Identify which cell holds the provided text, then report its (x, y) central coordinate. 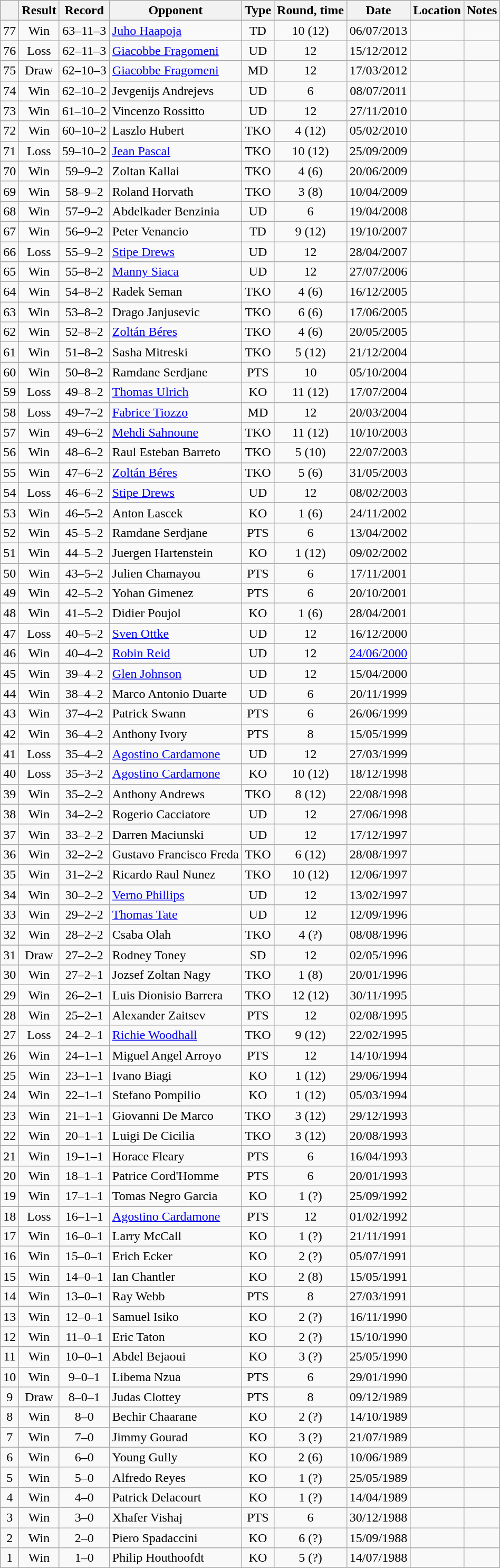
2 (6) (311, 1457)
42–5–2 (84, 593)
Drago Janjusevic (175, 312)
3 (8) (311, 191)
Csaba Olah (175, 935)
53 (9, 513)
44 (9, 694)
49 (9, 593)
42 (9, 734)
Patrick Delacourt (175, 1497)
Xhafer Vishaj (175, 1517)
55–8–2 (84, 272)
32 (9, 935)
15–0–1 (84, 1257)
62 (9, 332)
34–2–2 (84, 814)
29 (9, 995)
Samuel Isiko (175, 1317)
46–6–2 (84, 493)
47–6–2 (84, 473)
27 (9, 1035)
64 (9, 292)
19–1–1 (84, 1156)
51 (9, 553)
75 (9, 71)
Luis Dionisio Barrera (175, 995)
09/02/2002 (378, 553)
26/06/1999 (378, 714)
44–5–2 (84, 553)
66 (9, 252)
40 (9, 774)
Bechir Chaarane (175, 1417)
59 (9, 392)
62–11–3 (84, 51)
10–0–1 (84, 1357)
17/11/2001 (378, 573)
22/08/1998 (378, 794)
27/06/1998 (378, 814)
Tomas Negro Garcia (175, 1196)
Verno Phillips (175, 895)
5 (10) (311, 452)
25/05/1990 (378, 1357)
4 (?) (311, 935)
36 (9, 854)
Richie Woodhall (175, 1035)
12–0–1 (84, 1317)
21/12/2004 (378, 352)
Larry McCall (175, 1236)
33 (9, 915)
33–2–2 (84, 834)
10/10/2003 (378, 432)
61 (9, 352)
Notes (482, 11)
56 (9, 452)
Jimmy Gourad (175, 1437)
09/12/1989 (378, 1397)
Ricardo Raul Nunez (175, 874)
Libema Nzua (175, 1377)
15/12/2012 (378, 51)
20/08/1993 (378, 1136)
Miguel Angel Arroyo (175, 1055)
27/07/2006 (378, 272)
54–8–2 (84, 292)
62–10–3 (84, 71)
52 (9, 533)
21 (9, 1156)
5–0 (84, 1477)
Alfredo Reyes (175, 1477)
13/04/2002 (378, 533)
18/12/1998 (378, 774)
57–9–2 (84, 211)
02/05/1996 (378, 955)
8 (12) (311, 794)
SD (257, 955)
77 (9, 31)
2–0 (84, 1538)
16–0–1 (84, 1236)
21/07/1989 (378, 1437)
20/05/2005 (378, 332)
15 (9, 1277)
63–11–3 (84, 31)
17/06/2005 (378, 312)
55–9–2 (84, 252)
73 (9, 111)
58 (9, 412)
70 (9, 171)
Stefano Pompilio (175, 1095)
15/04/2000 (378, 674)
Abdelkader Benzinia (175, 211)
49–8–2 (84, 392)
Jean Pascal (175, 151)
24–2–1 (84, 1035)
14/10/1994 (378, 1055)
47 (9, 634)
65 (9, 272)
9 (9, 1397)
71 (9, 151)
61–10–2 (84, 111)
34 (9, 895)
3–0 (84, 1517)
4–0 (84, 1497)
25/09/1992 (378, 1196)
19 (9, 1196)
Thomas Ulrich (175, 392)
Erich Ecker (175, 1257)
15/09/1988 (378, 1538)
50–8–2 (84, 372)
16 (9, 1257)
Luigi De Cicilia (175, 1136)
Alexander Zaitsev (175, 1015)
5 (12) (311, 352)
16–1–1 (84, 1216)
6 (?) (311, 1538)
23 (9, 1116)
Darren Maciunski (175, 834)
24–1–1 (84, 1055)
26–2–1 (84, 995)
16/12/2000 (378, 634)
16/04/1993 (378, 1156)
10/06/1989 (378, 1457)
10/04/2009 (378, 191)
29/06/1994 (378, 1075)
4 (12) (311, 131)
36–4–2 (84, 734)
Raul Esteban Barreto (175, 452)
Rodney Toney (175, 955)
14/04/1989 (378, 1497)
39–4–2 (84, 674)
17 (9, 1236)
24 (9, 1095)
15/05/1999 (378, 734)
27–2–1 (84, 975)
69 (9, 191)
6 (6) (311, 312)
12 (12) (311, 995)
25–2–1 (84, 1015)
30/12/1988 (378, 1517)
13/02/1997 (378, 895)
22/07/2003 (378, 452)
20–1–1 (84, 1136)
49–6–2 (84, 432)
3 (9, 1517)
12/09/1996 (378, 915)
55 (9, 473)
Sven Ottke (175, 634)
16/12/2005 (378, 292)
51–8–2 (84, 352)
31–2–2 (84, 874)
06/07/2013 (378, 31)
Robin Reid (175, 654)
25/09/2009 (378, 151)
38 (9, 814)
Jevgenijs Andrejevs (175, 91)
Young Gully (175, 1457)
12/06/1997 (378, 874)
Type (257, 11)
8–0–1 (84, 1397)
05/07/1991 (378, 1257)
50 (9, 573)
45–5–2 (84, 533)
62–10–2 (84, 91)
30–2–2 (84, 895)
15/10/1990 (378, 1337)
17–1–1 (84, 1196)
Rogerio Cacciatore (175, 814)
37–4–2 (84, 714)
Vincenzo Rossitto (175, 111)
63 (9, 312)
19/04/2008 (378, 211)
27/11/2010 (378, 111)
Zoltan Kallai (175, 171)
29–2–2 (84, 915)
05/02/2010 (378, 131)
19/10/2007 (378, 231)
08/02/2003 (378, 493)
53–8–2 (84, 312)
35–4–2 (84, 754)
39 (9, 794)
Juho Haapoja (175, 31)
30 (9, 975)
Julien Chamayou (175, 573)
57 (9, 432)
52–8–2 (84, 332)
Jozsef Zoltan Nagy (175, 975)
Ian Chantler (175, 1277)
11–0–1 (84, 1337)
20 (9, 1176)
41 (9, 754)
58–9–2 (84, 191)
Anton Lascek (175, 513)
38–4–2 (84, 694)
76 (9, 51)
Gustavo Francisco Freda (175, 854)
Roland Horvath (175, 191)
41–5–2 (84, 613)
Anthony Andrews (175, 794)
13–0–1 (84, 1297)
20/01/1996 (378, 975)
31 (9, 955)
43–5–2 (84, 573)
22–1–1 (84, 1095)
8–0 (84, 1417)
13 (9, 1317)
Date (378, 11)
5 (6) (311, 473)
27–2–2 (84, 955)
Giovanni De Marco (175, 1116)
28/08/1997 (378, 854)
18–1–1 (84, 1176)
Glen Johnson (175, 674)
Result (39, 11)
16/11/1990 (378, 1317)
28/04/2007 (378, 252)
05/10/2004 (378, 372)
Patrice Cord'Homme (175, 1176)
24/11/2002 (378, 513)
Ray Webb (175, 1297)
54 (9, 493)
29/12/1993 (378, 1116)
Sasha Mitreski (175, 352)
Opponent (175, 11)
14/10/1989 (378, 1417)
20/06/2009 (378, 171)
60 (9, 372)
17/03/2012 (378, 71)
01/02/1992 (378, 1216)
46 (9, 654)
Piero Spadaccini (175, 1538)
05/03/1994 (378, 1095)
25/05/1989 (378, 1477)
17/07/2004 (378, 392)
29/01/1990 (378, 1377)
Patrick Swann (175, 714)
Thomas Tate (175, 915)
Ivano Biagi (175, 1075)
43 (9, 714)
48–6–2 (84, 452)
17/12/1997 (378, 834)
2 (8) (311, 1277)
6–0 (84, 1457)
21–1–1 (84, 1116)
14–0–1 (84, 1277)
1 (8) (311, 975)
Horace Fleary (175, 1156)
5 (9, 1477)
46–5–2 (84, 513)
49–7–2 (84, 412)
1 (9, 1558)
72 (9, 131)
22 (9, 1136)
Mehdi Sahnoune (175, 432)
68 (9, 211)
6 (12) (311, 854)
Laszlo Hubert (175, 131)
56–9–2 (84, 231)
20/03/2004 (378, 412)
08/08/1996 (378, 935)
Manny Siaca (175, 272)
22/02/1995 (378, 1035)
Judas Clottey (175, 1397)
Juergen Hartenstein (175, 553)
2 (9, 1538)
18 (9, 1216)
20/01/1993 (378, 1176)
5 (?) (311, 1558)
30/11/1995 (378, 995)
Marco Antonio Duarte (175, 694)
28 (9, 1015)
35–2–2 (84, 794)
02/08/1995 (378, 1015)
26 (9, 1055)
Yohan Gimenez (175, 593)
Location (437, 11)
28–2–2 (84, 935)
Eric Taton (175, 1337)
48 (9, 613)
21/11/1991 (378, 1236)
08/07/2011 (378, 91)
Abdel Bejaoui (175, 1357)
27/03/1991 (378, 1297)
1–0 (84, 1558)
Radek Seman (175, 292)
7–0 (84, 1437)
59–10–2 (84, 151)
28/04/2001 (378, 613)
45 (9, 674)
31/05/2003 (378, 473)
9–0–1 (84, 1377)
74 (9, 91)
15/05/1991 (378, 1277)
24/06/2000 (378, 654)
37 (9, 834)
Philip Houthoofdt (175, 1558)
25 (9, 1075)
14 (9, 1297)
20/11/1999 (378, 694)
Round, time (311, 11)
23–1–1 (84, 1075)
60–10–2 (84, 131)
67 (9, 231)
Peter Venancio (175, 231)
27/03/1999 (378, 754)
4 (9, 1497)
7 (9, 1437)
59–9–2 (84, 171)
Anthony Ivory (175, 734)
35 (9, 874)
35–3–2 (84, 774)
20/10/2001 (378, 593)
40–5–2 (84, 634)
Didier Poujol (175, 613)
Fabrice Tiozzo (175, 412)
32–2–2 (84, 854)
40–4–2 (84, 654)
Record (84, 11)
14/07/1988 (378, 1558)
11 (9, 1357)
